Scan for the cell matching the given text and deliver its [x, y] coordinate at center. 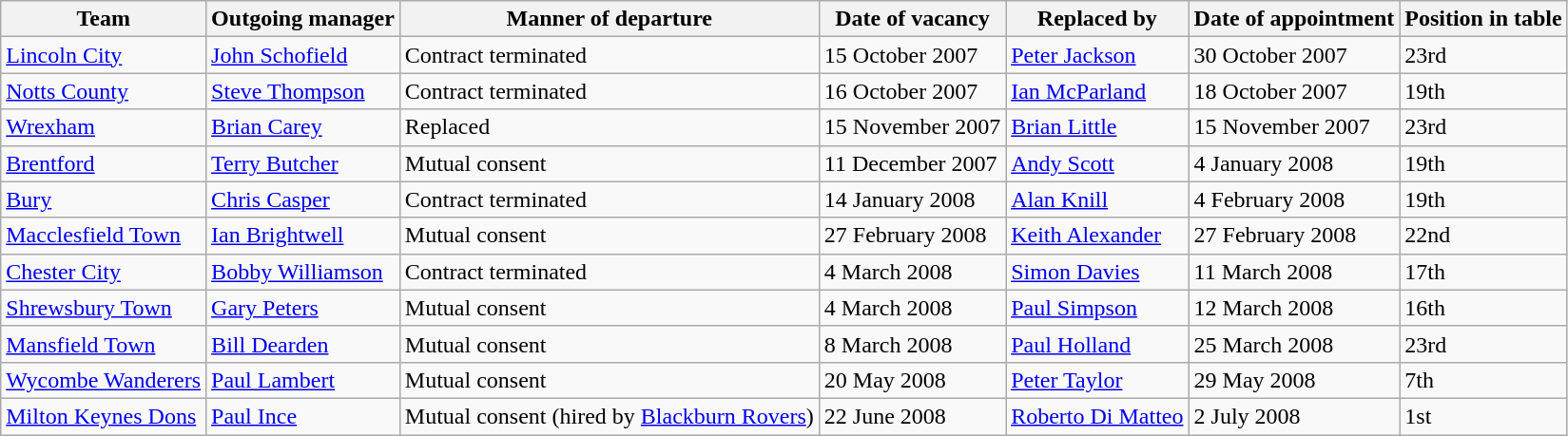
11 December 2007 [912, 163]
20 May 2008 [912, 380]
Peter Taylor [1097, 380]
Terry Butcher [303, 163]
Notts County [104, 91]
4 February 2008 [1294, 199]
Brian Little [1097, 127]
Chris Casper [303, 199]
John Schofield [303, 55]
Paul Holland [1097, 344]
Wycombe Wanderers [104, 380]
11 March 2008 [1294, 272]
Brentford [104, 163]
1st [1483, 416]
16th [1483, 308]
25 March 2008 [1294, 344]
Peter Jackson [1097, 55]
Simon Davies [1097, 272]
Lincoln City [104, 55]
22 June 2008 [912, 416]
Milton Keynes Dons [104, 416]
Manner of departure [609, 19]
Bury [104, 199]
Bill Dearden [303, 344]
Chester City [104, 272]
Andy Scott [1097, 163]
17th [1483, 272]
8 March 2008 [912, 344]
Ian McParland [1097, 91]
12 March 2008 [1294, 308]
Ian Brightwell [303, 236]
Brian Carey [303, 127]
Alan Knill [1097, 199]
Team [104, 19]
Bobby Williamson [303, 272]
18 October 2007 [1294, 91]
4 January 2008 [1294, 163]
22nd [1483, 236]
15 October 2007 [912, 55]
2 July 2008 [1294, 416]
Paul Lambert [303, 380]
Replaced [609, 127]
16 October 2007 [912, 91]
Shrewsbury Town [104, 308]
Roberto Di Matteo [1097, 416]
Outgoing manager [303, 19]
Wrexham [104, 127]
14 January 2008 [912, 199]
Macclesfield Town [104, 236]
30 October 2007 [1294, 55]
Position in table [1483, 19]
Paul Ince [303, 416]
Steve Thompson [303, 91]
Gary Peters [303, 308]
Replaced by [1097, 19]
Mansfield Town [104, 344]
7th [1483, 380]
Keith Alexander [1097, 236]
29 May 2008 [1294, 380]
Date of appointment [1294, 19]
Mutual consent (hired by Blackburn Rovers) [609, 416]
Paul Simpson [1097, 308]
Date of vacancy [912, 19]
